Determine the (X, Y) coordinate at the center of the cell enclosing the given text.  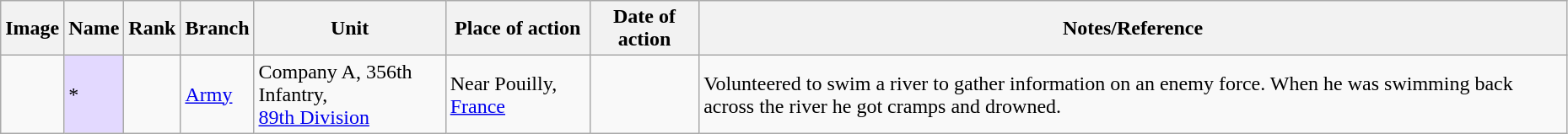
Image (32, 29)
Army (218, 94)
Notes/Reference (1134, 29)
* (94, 94)
Volunteered to swim a river to gather information on an enemy force. When he was swimming back across the river he got cramps and drowned. (1134, 94)
Company A, 356th Infantry,89th Division (349, 94)
Name (94, 29)
Unit (349, 29)
Branch (218, 29)
Rank (152, 29)
Date of action (644, 29)
Near Pouilly, France (518, 94)
Place of action (518, 29)
